Detect which cell encompasses the target text, then output its [x, y] center coordinate. 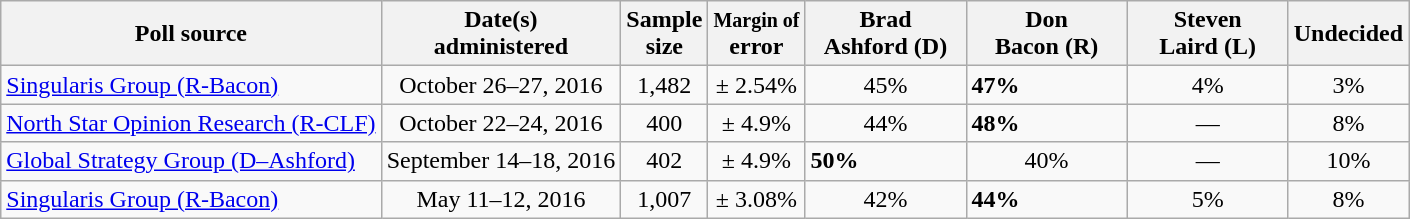
± 3.08% [756, 199]
Margin oferror [756, 34]
Date(s)administered [501, 34]
42% [886, 199]
BradAshford (D) [886, 34]
48% [1046, 123]
May 11–12, 2016 [501, 199]
Poll source [191, 34]
Samplesize [664, 34]
5% [1208, 199]
Global Strategy Group (D–Ashford) [191, 161]
10% [1348, 161]
DonBacon (R) [1046, 34]
North Star Opinion Research (R-CLF) [191, 123]
47% [1046, 85]
1,482 [664, 85]
StevenLaird (L) [1208, 34]
October 22–24, 2016 [501, 123]
September 14–18, 2016 [501, 161]
October 26–27, 2016 [501, 85]
40% [1046, 161]
3% [1348, 85]
45% [886, 85]
4% [1208, 85]
1,007 [664, 199]
50% [886, 161]
402 [664, 161]
400 [664, 123]
Undecided [1348, 34]
± 2.54% [756, 85]
